Return the (x, y) coordinate for the center point of the cell that contains the specified text.  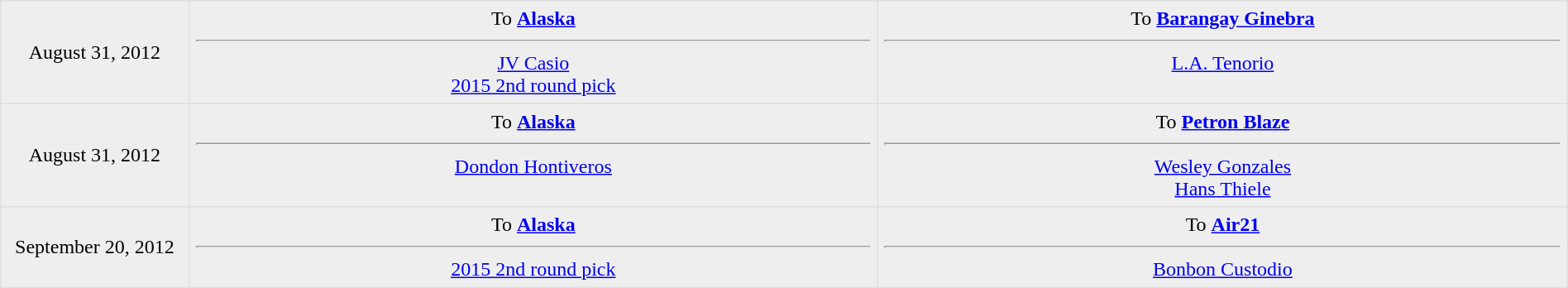
To Alaska2015 2nd round pick (533, 247)
To AlaskaDondon Hontiveros (533, 155)
To Air21Bonbon Custodio (1223, 247)
September 20, 2012 (94, 247)
To AlaskaJV Casio 2015 2nd round pick (533, 52)
To Petron BlazeWesley Gonzales Hans Thiele (1223, 155)
To Barangay GinebraL.A. Tenorio (1223, 52)
